For the text-containing cell, return its midpoint in [x, y] coordinate format. 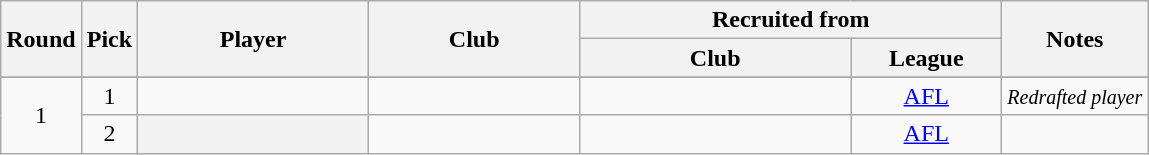
Notes [1075, 39]
Redrafted player [1075, 96]
League [926, 58]
Round [41, 39]
2 [109, 134]
Player [254, 39]
Pick [109, 39]
Recruited from [791, 20]
